Scan for the cell matching the given text and deliver its [x, y] coordinate at center. 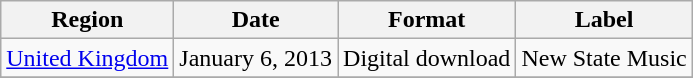
United Kingdom [88, 58]
Label [604, 20]
Digital download [427, 58]
January 6, 2013 [256, 58]
Format [427, 20]
Date [256, 20]
New State Music [604, 58]
Region [88, 20]
